Detect which cell encompasses the target text, then output its [X, Y] center coordinate. 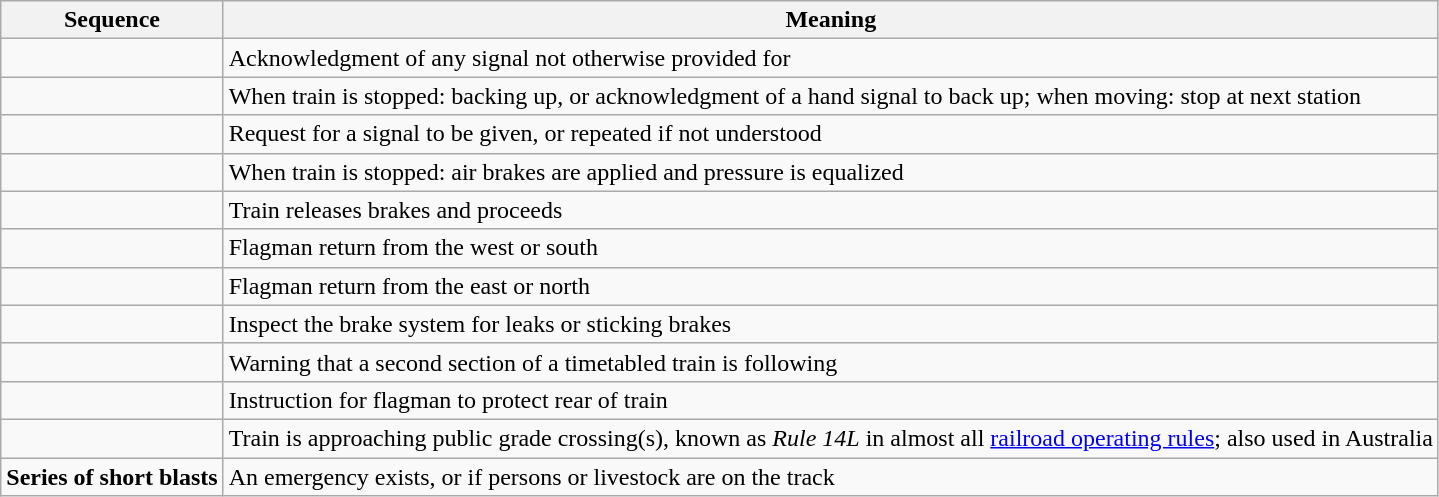
Series of short blasts [112, 477]
When train is stopped: backing up, or acknowledgment of a hand signal to back up; when moving: stop at next station [830, 96]
Meaning [830, 20]
Acknowledgment of any signal not otherwise provided for [830, 58]
Warning that a second section of a timetabled train is following [830, 362]
When train is stopped: air brakes are applied and pressure is equalized [830, 172]
Request for a signal to be given, or repeated if not understood [830, 134]
An emergency exists, or if persons or livestock are on the track [830, 477]
Inspect the brake system for leaks or sticking brakes [830, 324]
Train is approaching public grade crossing(s), known as Rule 14L in almost all railroad operating rules; also used in Australia [830, 438]
Instruction for flagman to protect rear of train [830, 400]
Flagman return from the west or south [830, 248]
Sequence [112, 20]
Flagman return from the east or north [830, 286]
Train releases brakes and proceeds [830, 210]
